Identify which cell holds the provided text, then report its (x, y) central coordinate. 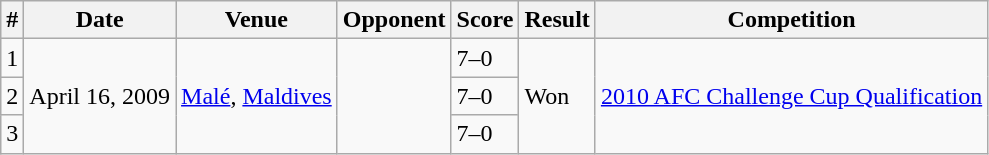
# (12, 20)
Score (485, 20)
Malé, Maldives (257, 96)
Competition (791, 20)
Won (557, 96)
Opponent (394, 20)
3 (12, 134)
April 16, 2009 (100, 96)
Venue (257, 20)
Result (557, 20)
Date (100, 20)
2 (12, 96)
2010 AFC Challenge Cup Qualification (791, 96)
1 (12, 58)
